Locate the cell with the specified text and output its [X, Y] center coordinate. 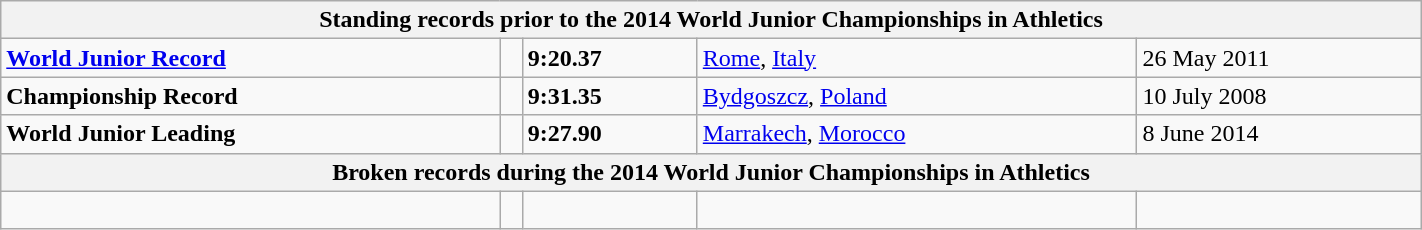
8 June 2014 [1279, 134]
9:27.90 [610, 134]
Championship Record [250, 96]
Standing records prior to the 2014 World Junior Championships in Athletics [711, 20]
9:20.37 [610, 58]
9:31.35 [610, 96]
Rome, Italy [917, 58]
Bydgoszcz, Poland [917, 96]
10 July 2008 [1279, 96]
Marrakech, Morocco [917, 134]
26 May 2011 [1279, 58]
World Junior Record [250, 58]
World Junior Leading [250, 134]
Broken records during the 2014 World Junior Championships in Athletics [711, 172]
